Determine the [x, y] coordinate at the center of the cell enclosing the given text.  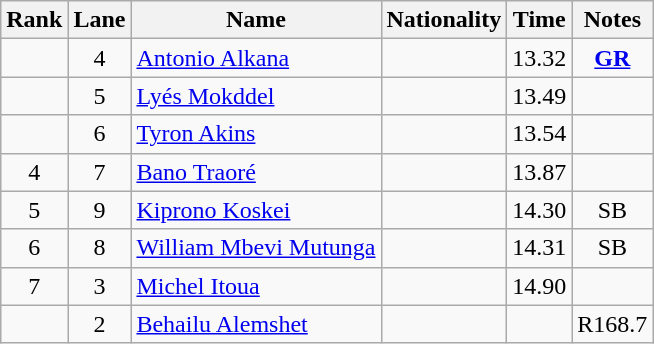
13.49 [540, 96]
14.90 [540, 286]
Notes [612, 20]
3 [100, 286]
Kiprono Koskei [256, 210]
R168.7 [612, 324]
Rank [34, 20]
Behailu Alemshet [256, 324]
William Mbevi Mutunga [256, 248]
2 [100, 324]
Lyés Mokddel [256, 96]
GR [612, 58]
13.32 [540, 58]
Nationality [444, 20]
14.30 [540, 210]
9 [100, 210]
Antonio Alkana [256, 58]
Bano Traoré [256, 172]
14.31 [540, 248]
13.54 [540, 134]
Tyron Akins [256, 134]
Lane [100, 20]
13.87 [540, 172]
Michel Itoua [256, 286]
Name [256, 20]
8 [100, 248]
Time [540, 20]
